Extract the [X, Y] coordinate from the center of the cell holding the provided text.  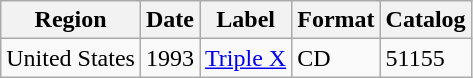
Catalog [426, 20]
Date [170, 20]
Triple X [246, 58]
Region [71, 20]
1993 [170, 58]
Format [336, 20]
United States [71, 58]
51155 [426, 58]
Label [246, 20]
CD [336, 58]
